Search for the cell housing the specified text and yield its (x, y) center coordinate. 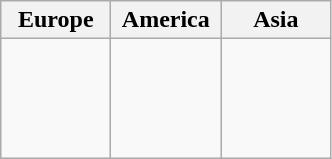
America (166, 20)
Asia (276, 20)
Europe (56, 20)
